Determine the (X, Y) coordinate at the center of the cell enclosing the given text.  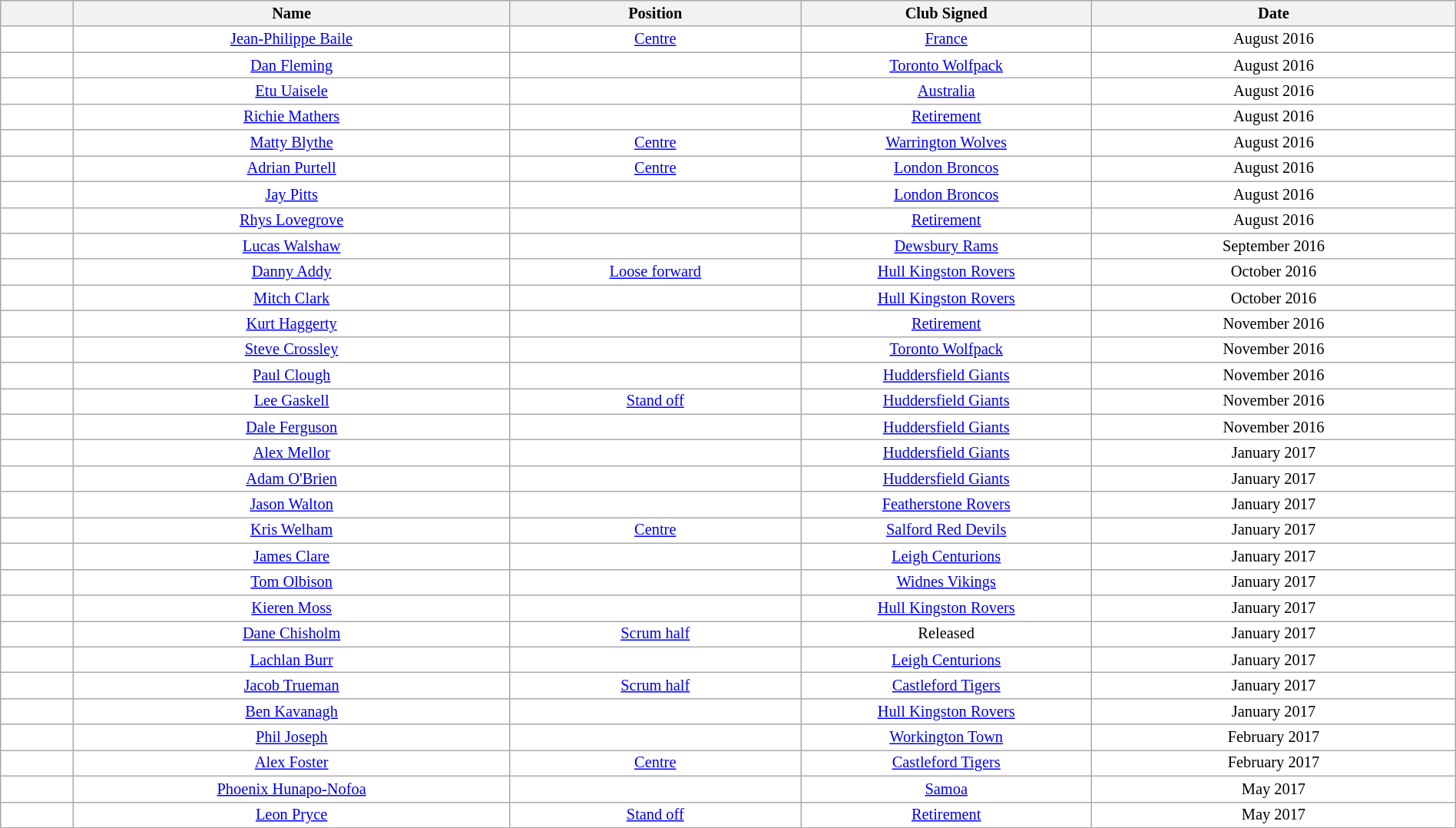
Kurt Haggerty (291, 323)
Lachlan Burr (291, 660)
Featherstone Rovers (946, 505)
Richie Mathers (291, 117)
Club Signed (946, 13)
Phil Joseph (291, 737)
Dale Ferguson (291, 427)
Lucas Walshaw (291, 246)
France (946, 39)
Ben Kavanagh (291, 711)
Released (946, 634)
Mitch Clark (291, 298)
Etu Uaisele (291, 91)
Workington Town (946, 737)
Adrian Purtell (291, 168)
Dewsbury Rams (946, 246)
Rhys Lovegrove (291, 220)
Steve Crossley (291, 349)
Adam O'Brien (291, 479)
Matty Blythe (291, 143)
Alex Foster (291, 763)
September 2016 (1274, 246)
Tom Olbison (291, 582)
James Clare (291, 556)
Warrington Wolves (946, 143)
Kieren Moss (291, 608)
Jean-Philippe Baile (291, 39)
Salford Red Devils (946, 530)
Widnes Vikings (946, 582)
Jay Pitts (291, 194)
Dane Chisholm (291, 634)
Dan Fleming (291, 65)
Phoenix Hunapo-Nofoa (291, 789)
Lee Gaskell (291, 401)
Name (291, 13)
Loose forward (656, 272)
Alex Mellor (291, 452)
Paul Clough (291, 376)
Australia (946, 91)
Position (656, 13)
Date (1274, 13)
Jason Walton (291, 505)
Leon Pryce (291, 815)
Samoa (946, 789)
Danny Addy (291, 272)
Jacob Trueman (291, 685)
Kris Welham (291, 530)
